From the cell containing the given text, extract its center point as (x, y) coordinate. 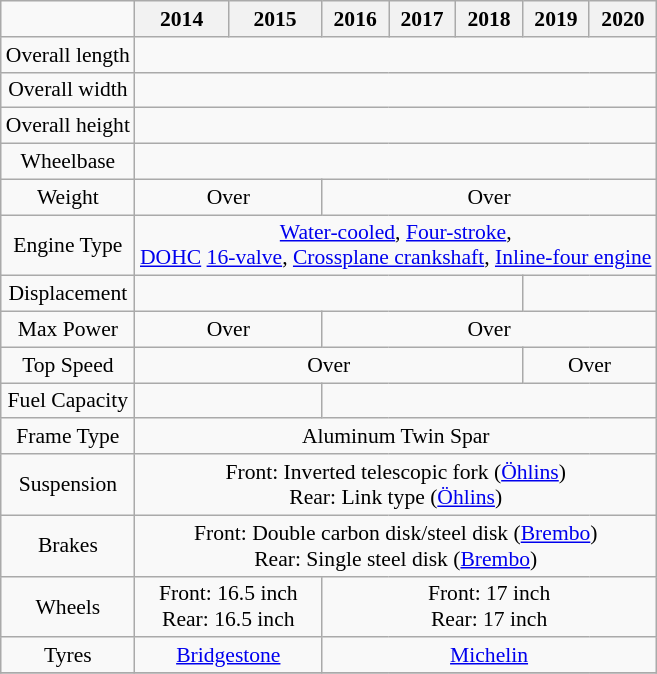
Front: 17 inchRear: 17 inch (490, 606)
2014 (182, 19)
Engine Type (68, 246)
2018 (490, 19)
Fuel Capacity (68, 401)
Wheelbase (68, 162)
Wheels (68, 606)
Max Power (68, 330)
Overall height (68, 126)
Suspension (68, 484)
2015 (274, 19)
Frame Type (68, 437)
Top Speed (68, 365)
Water-cooled, Four-stroke,DOHC 16-valve, Crossplane crankshaft, Inline-four engine (396, 246)
Aluminum Twin Spar (396, 437)
2019 (556, 19)
2016 (356, 19)
Front: 16.5 inchRear: 16.5 inch (228, 606)
2017 (422, 19)
2020 (622, 19)
Michelin (490, 656)
Front: Inverted telescopic fork (Öhlins)Rear: Link type (Öhlins) (396, 484)
Bridgestone (228, 656)
Displacement (68, 294)
Brakes (68, 546)
Tyres (68, 656)
Overall length (68, 55)
Overall width (68, 90)
Weight (68, 197)
Front: Double carbon disk/steel disk (Brembo)Rear: Single steel disk (Brembo) (396, 546)
